Search for the cell housing the specified text and yield its (x, y) center coordinate. 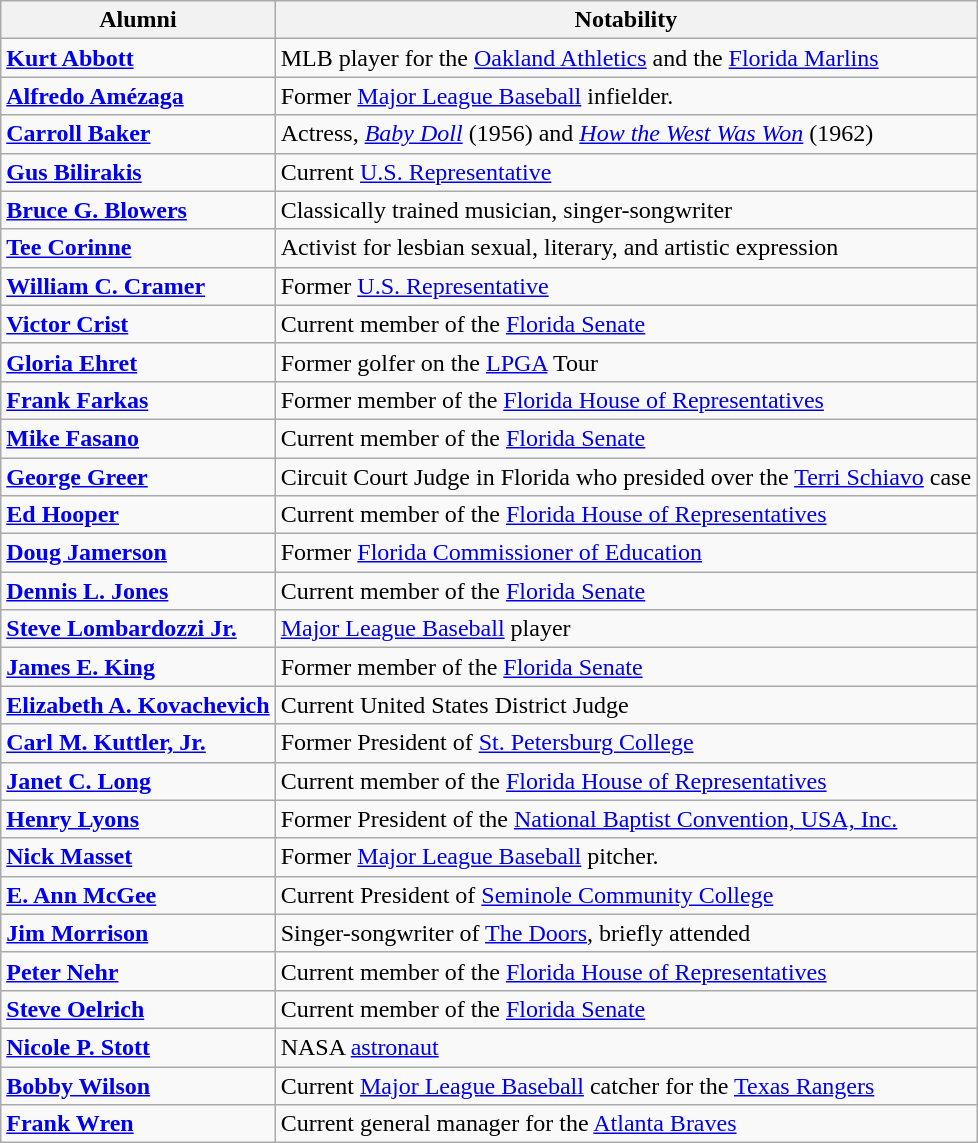
Tee Corinne (138, 248)
Former President of the National Baptist Convention, USA, Inc. (626, 819)
Gus Bilirakis (138, 172)
Jim Morrison (138, 933)
Current President of Seminole Community College (626, 895)
Current general manager for the Atlanta Braves (626, 1124)
Bruce G. Blowers (138, 210)
Henry Lyons (138, 819)
Gloria Ehret (138, 362)
Former U.S. Representative (626, 286)
Former Florida Commissioner of Education (626, 553)
Carroll Baker (138, 134)
E. Ann McGee (138, 895)
Former Major League Baseball infielder. (626, 96)
Janet C. Long (138, 781)
Singer-songwriter of The Doors, briefly attended (626, 933)
Carl M. Kuttler, Jr. (138, 743)
Former Major League Baseball pitcher. (626, 857)
Alumni (138, 20)
Former member of the Florida House of Representatives (626, 400)
Elizabeth A. Kovachevich (138, 705)
Kurt Abbott (138, 58)
Frank Farkas (138, 400)
Actress, Baby Doll (1956) and How the West Was Won (1962) (626, 134)
MLB player for the Oakland Athletics and the Florida Marlins (626, 58)
Circuit Court Judge in Florida who presided over the Terri Schiavo case (626, 477)
Frank Wren (138, 1124)
Nicole P. Stott (138, 1047)
Former President of St. Petersburg College (626, 743)
Steve Lombardozzi Jr. (138, 629)
George Greer (138, 477)
Former golfer on the LPGA Tour (626, 362)
Notability (626, 20)
Current United States District Judge (626, 705)
Victor Crist (138, 324)
Activist for lesbian sexual, literary, and artistic expression (626, 248)
Steve Oelrich (138, 1009)
Current Major League Baseball catcher for the Texas Rangers (626, 1085)
Nick Masset (138, 857)
Alfredo Amézaga (138, 96)
Doug Jamerson (138, 553)
Bobby Wilson (138, 1085)
Major League Baseball player (626, 629)
William C. Cramer (138, 286)
Former member of the Florida Senate (626, 667)
Dennis L. Jones (138, 591)
Current U.S. Representative (626, 172)
Mike Fasano (138, 438)
NASA astronaut (626, 1047)
Peter Nehr (138, 971)
Ed Hooper (138, 515)
James E. King (138, 667)
Classically trained musician, singer-songwriter (626, 210)
